Identify which cell holds the provided text, then report its (x, y) central coordinate. 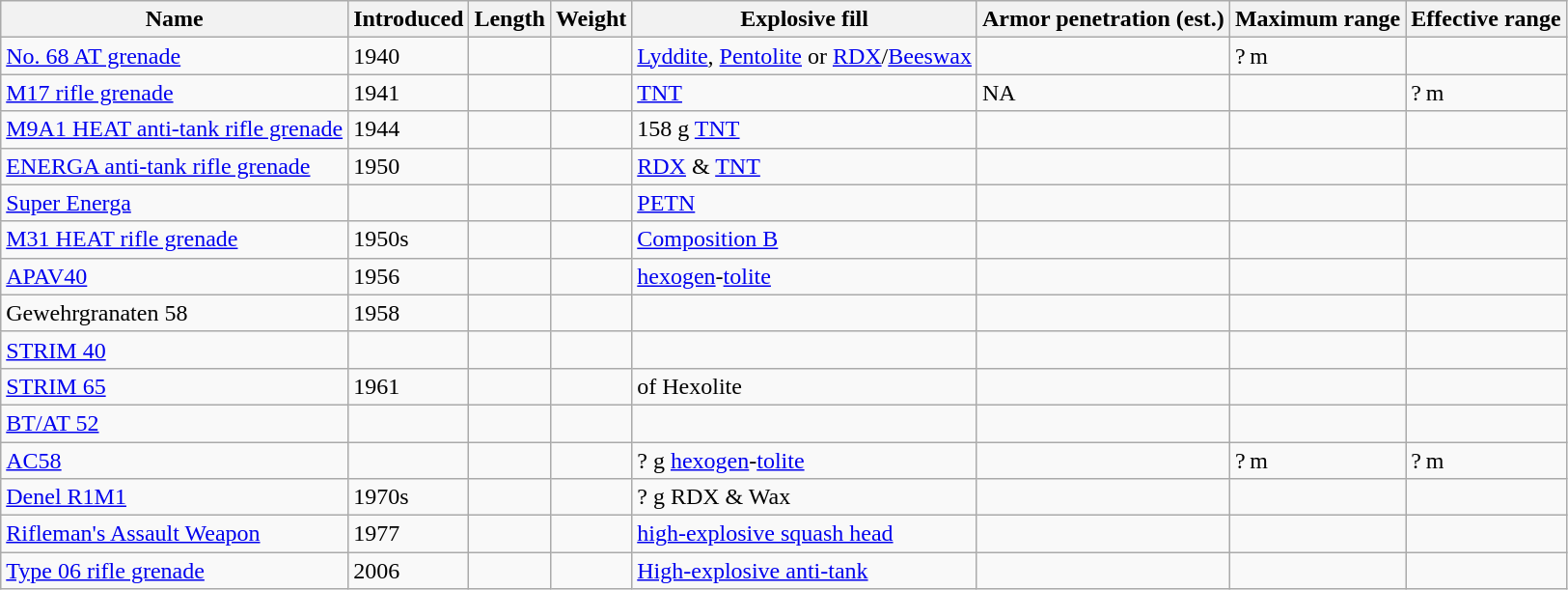
Length (509, 19)
Weight (591, 19)
NA (1103, 93)
AC58 (175, 461)
M31 HEAT rifle grenade (175, 239)
Maximum range (1317, 19)
158 g TNT (805, 129)
STRIM 65 (175, 386)
high-explosive squash head (805, 534)
Super Energa (175, 203)
Gewehrgranaten 58 (175, 313)
1977 (409, 534)
hexogen-tolite (805, 276)
No. 68 AT grenade (175, 56)
M17 rifle grenade (175, 93)
Type 06 rifle grenade (175, 571)
High-explosive anti-tank (805, 571)
1941 (409, 93)
1958 (409, 313)
Introduced (409, 19)
2006 (409, 571)
1961 (409, 386)
Composition B (805, 239)
1950 (409, 166)
Lyddite, Pentolite or RDX/Beeswax (805, 56)
1944 (409, 129)
Name (175, 19)
BT/AT 52 (175, 423)
of Hexolite (805, 386)
Armor penetration (est.) (1103, 19)
Rifleman's Assault Weapon (175, 534)
ENERGA anti-tank rifle grenade (175, 166)
Denel R1M1 (175, 497)
? g RDX & Wax (805, 497)
Effective range (1486, 19)
APAV40 (175, 276)
1940 (409, 56)
RDX & TNT (805, 166)
PETN (805, 203)
1956 (409, 276)
M9A1 HEAT anti-tank rifle grenade (175, 129)
TNT (805, 93)
? g hexogen-tolite (805, 461)
Explosive fill (805, 19)
STRIM 40 (175, 350)
1950s (409, 239)
1970s (409, 497)
